Return [x, y] of the center of cell containing provided text 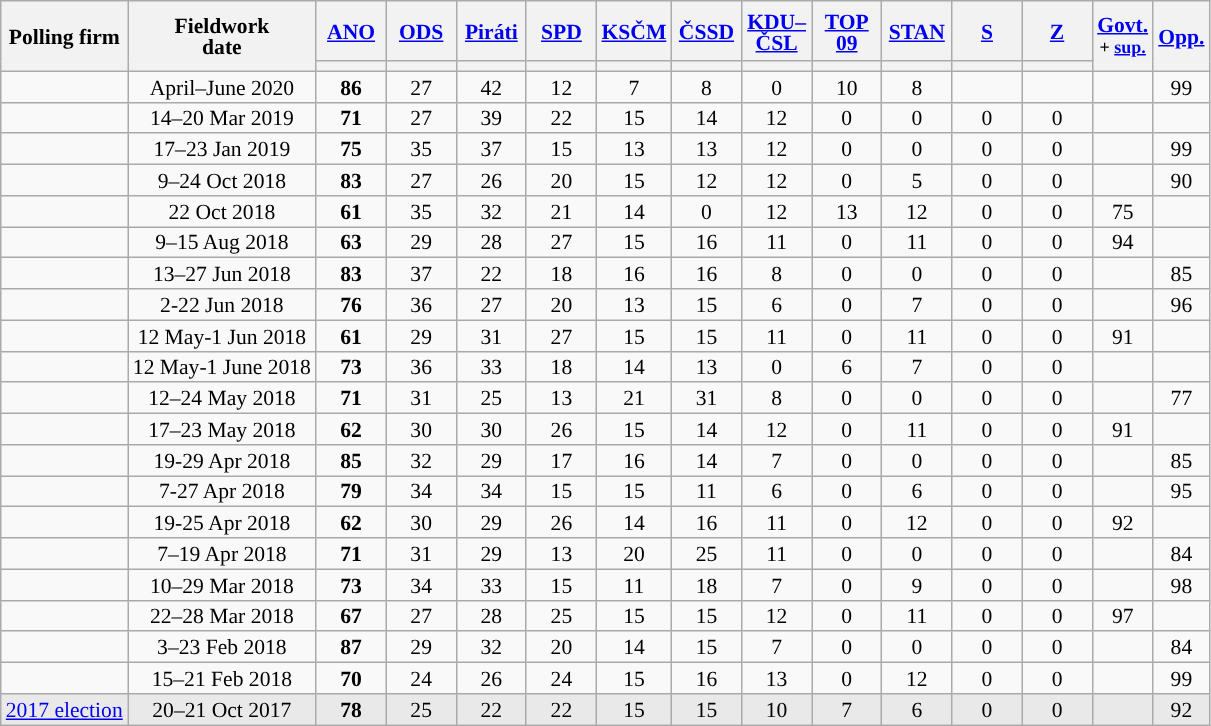
17–23 May 2018 [222, 430]
20–21 Oct 2017 [222, 710]
12 May-1 Jun 2018 [222, 336]
7-27 Apr 2018 [222, 492]
S [987, 31]
ANO [351, 31]
SPD [561, 31]
86 [351, 86]
63 [351, 242]
Fieldworkdate [222, 36]
95 [1181, 492]
22 Oct 2018 [222, 212]
39 [491, 118]
19-25 Apr 2018 [222, 522]
12–24 May 2018 [222, 398]
42 [491, 86]
KDU–ČSL [777, 31]
87 [351, 648]
9–15 Aug 2018 [222, 242]
94 [1122, 242]
12 May-1 June 2018 [222, 366]
ČSSD [706, 31]
10–29 Mar 2018 [222, 584]
2017 election [64, 710]
KSČM [634, 31]
97 [1122, 616]
7–19 Apr 2018 [222, 554]
15–21 Feb 2018 [222, 678]
9–24 Oct 2018 [222, 180]
67 [351, 616]
Opp. [1181, 36]
90 [1181, 180]
STAN [917, 31]
70 [351, 678]
19-29 Apr 2018 [222, 460]
ODS [421, 31]
9 [917, 584]
2-22 Jun 2018 [222, 304]
17–23 Jan 2019 [222, 150]
Polling firm [64, 36]
17 [561, 460]
78 [351, 710]
5 [917, 180]
Govt.+ sup. [1122, 36]
22–28 Mar 2018 [222, 616]
76 [351, 304]
13–27 Jun 2018 [222, 274]
98 [1181, 584]
96 [1181, 304]
3–23 Feb 2018 [222, 648]
Z [1057, 31]
April–June 2020 [222, 86]
79 [351, 492]
14–20 Mar 2019 [222, 118]
77 [1181, 398]
TOP 09 [847, 31]
Piráti [491, 31]
